Extract the [x, y] coordinate from the center of the cell holding the provided text.  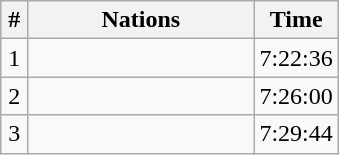
Nations [141, 20]
# [14, 20]
7:29:44 [296, 134]
7:22:36 [296, 58]
2 [14, 96]
3 [14, 134]
1 [14, 58]
Time [296, 20]
7:26:00 [296, 96]
